Provide the (x, y) coordinate of the cell's center where the given text is located.  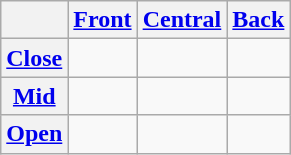
Close (34, 58)
Front (102, 20)
Back (258, 20)
Mid (34, 96)
Central (182, 20)
Open (34, 134)
